Return (x, y) of the center of cell containing provided text 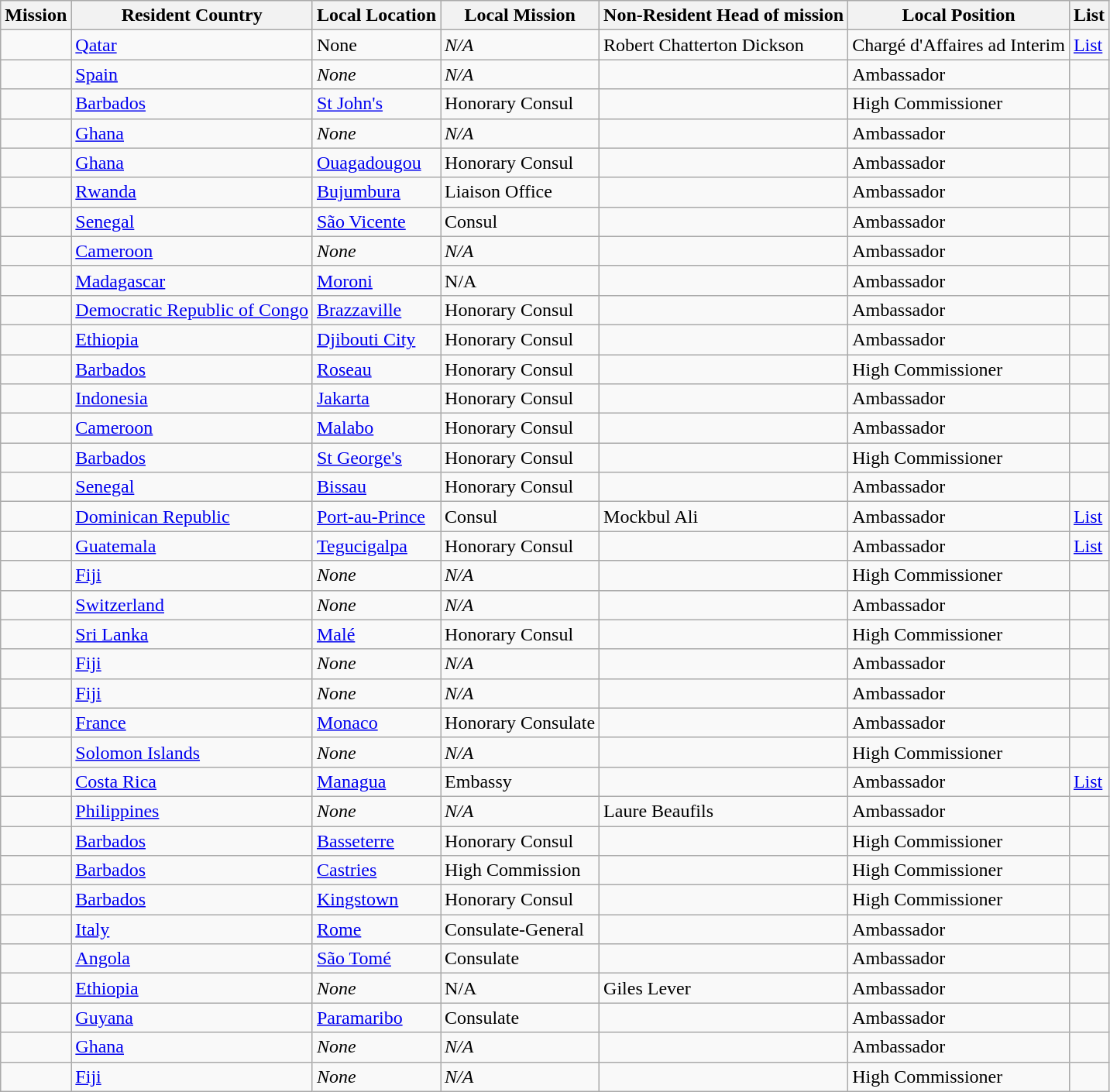
Solomon Islands (192, 752)
Moroni (376, 280)
Jakarta (376, 399)
Non-Resident Head of mission (723, 15)
Angola (192, 959)
Kingstown (376, 900)
Consulate-General (521, 929)
Indonesia (192, 399)
Philippines (192, 811)
São Vicente (376, 221)
Giles Lever (723, 988)
Madagascar (192, 280)
France (192, 723)
Rome (376, 929)
St John's (376, 104)
Qatar (192, 45)
Ouagadougou (376, 163)
Liaison Office (521, 192)
Bujumbura (376, 192)
Robert Chatterton Dickson (723, 45)
Local Mission (521, 15)
Brazzaville (376, 310)
Local Position (959, 15)
Guatemala (192, 546)
Embassy (521, 781)
Mission (36, 15)
Spain (192, 74)
Dominican Republic (192, 517)
Paramaribo (376, 1018)
Switzerland (192, 605)
Basseterre (376, 840)
Costa Rica (192, 781)
Laure Beaufils (723, 811)
High Commission (521, 871)
Democratic Republic of Congo (192, 310)
Sri Lanka (192, 634)
Resident Country (192, 15)
Tegucigalpa (376, 546)
Port-au-Prince (376, 517)
Rwanda (192, 192)
Castries (376, 871)
Roseau (376, 369)
Malé (376, 634)
Chargé d'Affaires ad Interim (959, 45)
Italy (192, 929)
Honorary Consulate (521, 723)
São Tomé (376, 959)
Guyana (192, 1018)
Managua (376, 781)
Malabo (376, 428)
Local Location (376, 15)
Bissau (376, 487)
Djibouti City (376, 339)
St George's (376, 458)
Monaco (376, 723)
Mockbul Ali (723, 517)
